Search for the cell housing the specified text and yield its [X, Y] center coordinate. 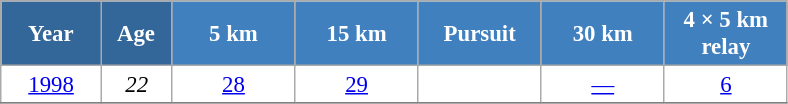
28 [234, 85]
4 × 5 km relay [726, 34]
— [602, 85]
Pursuit [480, 34]
1998 [52, 85]
29 [356, 85]
6 [726, 85]
5 km [234, 34]
22 [136, 85]
30 km [602, 34]
15 km [356, 34]
Year [52, 34]
Age [136, 34]
